Scan for the cell matching the given text and deliver its [x, y] coordinate at center. 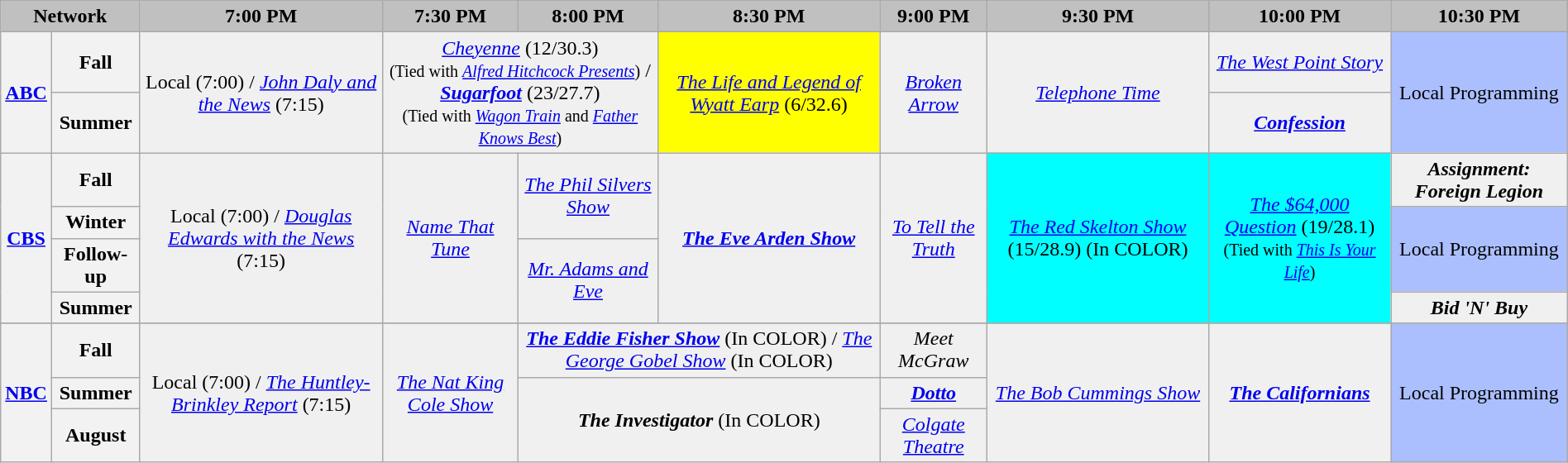
Local (7:00) / John Daly and the News (7:15) [261, 93]
The Investigator (In COLOR) [700, 420]
The West Point Story [1299, 63]
Follow-up [95, 265]
The Phil Silvers Show [589, 195]
Name That Tune [450, 238]
Cheyenne (12/30.3)(Tied with Alfred Hitchcock Presents) / Sugarfoot (23/27.7)(Tied with Wagon Train and Father Knows Best) [519, 93]
August [95, 435]
Mr. Adams and Eve [589, 281]
The Life and Legend of Wyatt Earp (6/32.6) [769, 93]
10:30 PM [1480, 17]
Meet McGraw [934, 351]
The $64,000 Question (19/28.1)(Tied with This Is Your Life) [1299, 238]
10:00 PM [1299, 17]
9:00 PM [934, 17]
9:30 PM [1098, 17]
The Red Skelton Show (15/28.9) (In COLOR) [1098, 238]
The Eve Arden Show [769, 238]
NBC [26, 393]
Confession [1299, 122]
Colgate Theatre [934, 435]
Network [70, 17]
Local (7:00) / The Huntley-Brinkley Report (7:15) [261, 393]
To Tell the Truth [934, 238]
Winter [95, 222]
7:00 PM [261, 17]
Telephone Time [1098, 93]
Broken Arrow [934, 93]
Local (7:00) / Douglas Edwards with the News (7:15) [261, 238]
The Californians [1299, 393]
Dotto [934, 393]
CBS [26, 238]
The Eddie Fisher Show (In COLOR) / The George Gobel Show (In COLOR) [700, 351]
Bid 'N' Buy [1480, 308]
The Nat King Cole Show [450, 393]
8:00 PM [589, 17]
7:30 PM [450, 17]
8:30 PM [769, 17]
Assignment: Foreign Legion [1480, 180]
The Bob Cummings Show [1098, 393]
ABC [26, 93]
